Capture the cell that displays the provided text and extract its (X, Y) central coordinate. 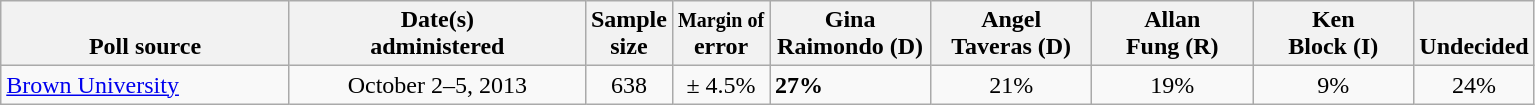
AllanFung (R) (1172, 34)
October 2–5, 2013 (437, 85)
KenBlock (I) (1334, 34)
Brown University (146, 85)
Date(s)administered (437, 34)
27% (850, 85)
19% (1172, 85)
638 (628, 85)
Samplesize (628, 34)
9% (1334, 85)
AngelTaveras (D) (1012, 34)
21% (1012, 85)
Margin oferror (720, 34)
GinaRaimondo (D) (850, 34)
Undecided (1474, 34)
24% (1474, 85)
Poll source (146, 34)
± 4.5% (720, 85)
